Scan for the cell matching the given text and deliver its (X, Y) coordinate at center. 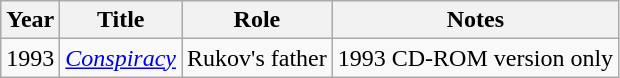
1993 CD-ROM version only (475, 58)
Conspiracy (121, 58)
Rukov's father (258, 58)
Year (30, 20)
Role (258, 20)
Notes (475, 20)
Title (121, 20)
1993 (30, 58)
